Identify which cell holds the provided text, then report its (x, y) central coordinate. 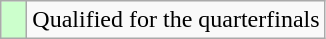
Qualified for the quarterfinals (176, 20)
